Output the (x, y) coordinate of the center of the cell containing the given text.  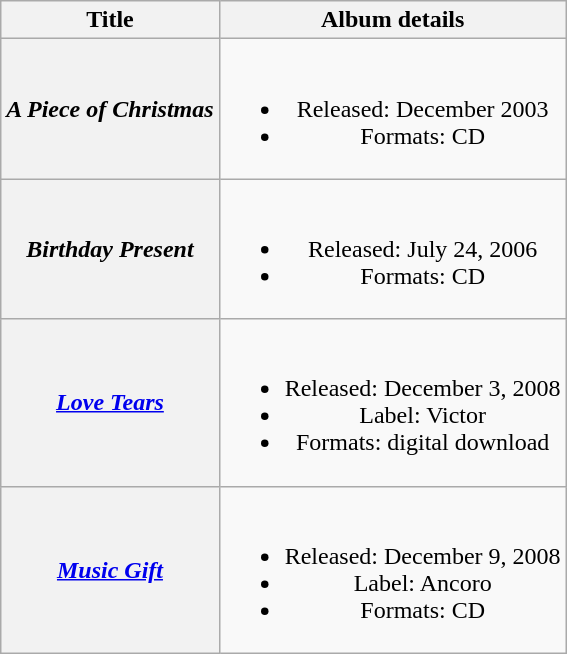
A Piece of Christmas (110, 109)
Love Tears (110, 402)
Released: July 24, 2006Formats: CD (392, 249)
Released: December 9, 2008Label: AncoroFormats: CD (392, 570)
Released: December 2003Formats: CD (392, 109)
Birthday Present (110, 249)
Released: December 3, 2008Label: VictorFormats: digital download (392, 402)
Title (110, 20)
Album details (392, 20)
Music Gift (110, 570)
